Capture the cell that displays the provided text and extract its [X, Y] central coordinate. 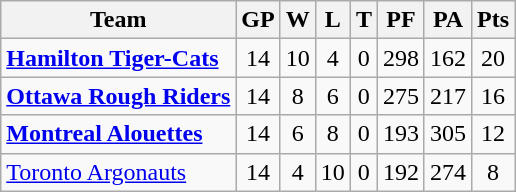
PA [448, 20]
PF [400, 20]
Pts [494, 20]
W [298, 20]
192 [400, 172]
Hamilton Tiger-Cats [118, 58]
L [332, 20]
Toronto Argonauts [118, 172]
298 [400, 58]
Team [118, 20]
305 [448, 134]
Montreal Alouettes [118, 134]
193 [400, 134]
Ottawa Rough Riders [118, 96]
16 [494, 96]
275 [400, 96]
217 [448, 96]
162 [448, 58]
T [364, 20]
GP [258, 20]
20 [494, 58]
274 [448, 172]
12 [494, 134]
